Return (X, Y) of the center of cell containing provided text 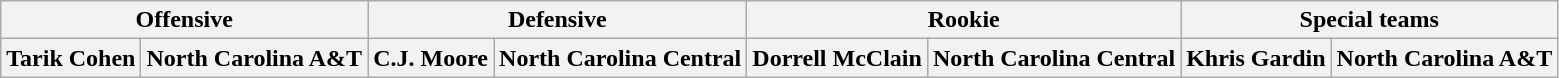
Tarik Cohen (71, 58)
Offensive (184, 20)
Dorrell McClain (838, 58)
Defensive (558, 20)
Rookie (964, 20)
Special teams (1370, 20)
Khris Gardin (1256, 58)
C.J. Moore (431, 58)
